Search for the cell housing the specified text and yield its (x, y) center coordinate. 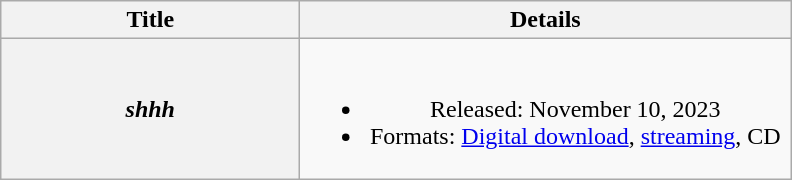
Details (546, 20)
Title (150, 20)
shhh (150, 109)
Released: November 10, 2023Formats: Digital download, streaming, CD (546, 109)
